From the cell containing the given text, extract its center point as [X, Y] coordinate. 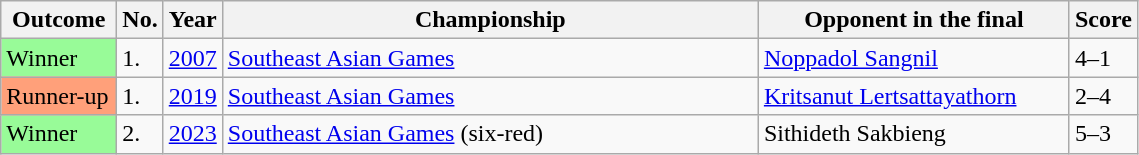
Kritsanut Lertsattayathorn [914, 96]
2019 [192, 96]
Noppadol Sangnil [914, 58]
Outcome [59, 20]
Sithideth Sakbieng [914, 134]
Southeast Asian Games (six-red) [490, 134]
2–4 [1103, 96]
Championship [490, 20]
5–3 [1103, 134]
No. [140, 20]
Year [192, 20]
2023 [192, 134]
2007 [192, 58]
4–1 [1103, 58]
Runner-up [59, 96]
Score [1103, 20]
Opponent in the final [914, 20]
2. [140, 134]
